Provide the (x, y) coordinate of the cell's center where the given text is located.  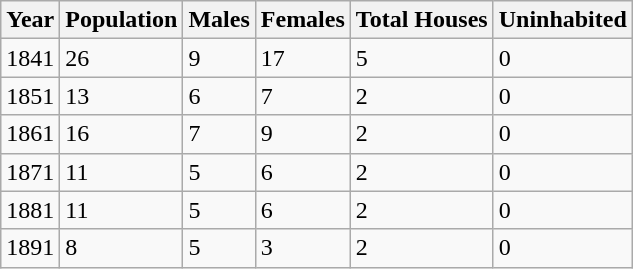
Total Houses (422, 20)
1841 (30, 58)
8 (122, 248)
17 (302, 58)
1851 (30, 96)
26 (122, 58)
3 (302, 248)
13 (122, 96)
1881 (30, 210)
16 (122, 134)
Year (30, 20)
Uninhabited (562, 20)
1891 (30, 248)
1861 (30, 134)
1871 (30, 172)
Females (302, 20)
Population (122, 20)
Males (219, 20)
